For the text-containing cell, return its midpoint in (x, y) coordinate format. 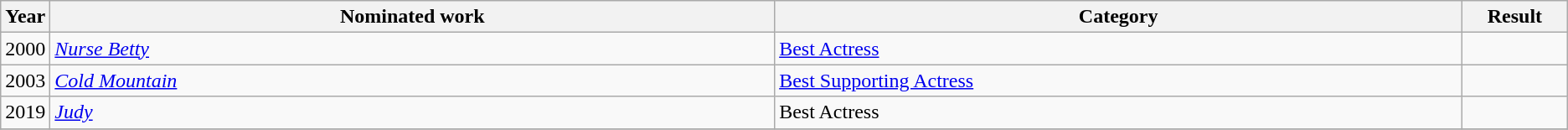
Nurse Betty (412, 49)
Cold Mountain (412, 81)
Judy (412, 112)
2019 (25, 112)
2000 (25, 49)
Category (1119, 17)
Nominated work (412, 17)
Year (25, 17)
2003 (25, 81)
Best Supporting Actress (1119, 81)
Result (1515, 17)
